For the text-containing cell, return its midpoint in (X, Y) coordinate format. 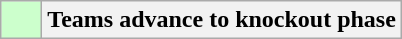
Teams advance to knockout phase (222, 20)
